Output the (x, y) coordinate of the center of the cell containing the given text.  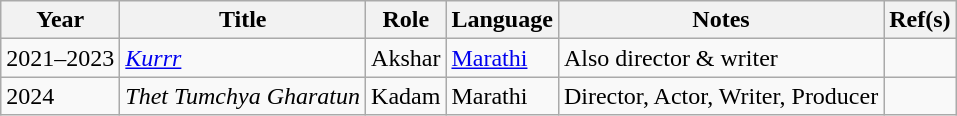
Also director & writer (720, 58)
Language (502, 20)
Notes (720, 20)
2021–2023 (60, 58)
Ref(s) (920, 20)
Thet Tumchya Gharatun (243, 96)
2024 (60, 96)
Akshar (406, 58)
Director, Actor, Writer, Producer (720, 96)
Kadam (406, 96)
Year (60, 20)
Title (243, 20)
Kurrr (243, 58)
Role (406, 20)
